Extract the (X, Y) coordinate from the center of the cell holding the provided text.  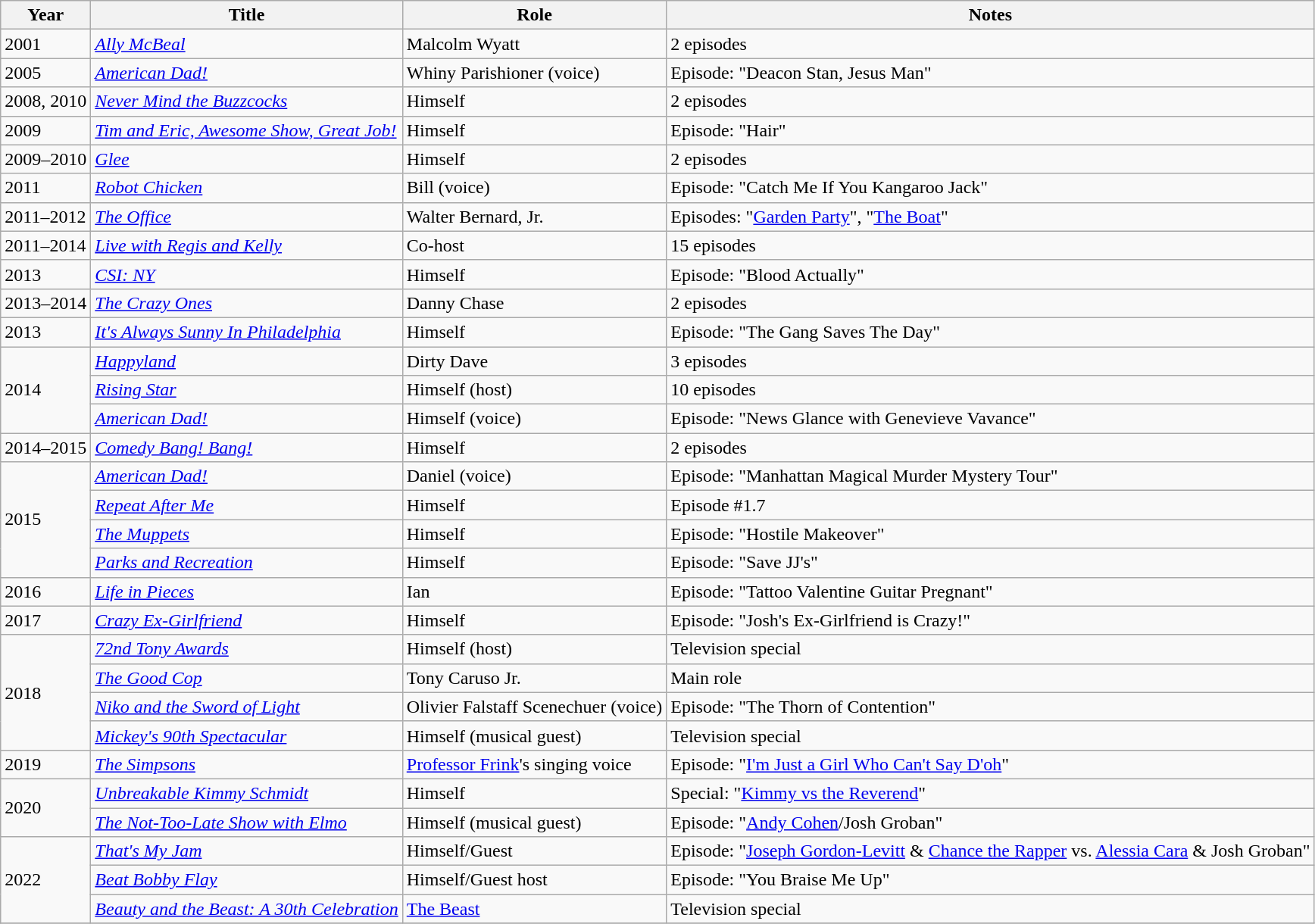
2005 (45, 73)
3 episodes (991, 361)
Comedy Bang! Bang! (247, 448)
2001 (45, 44)
Crazy Ex-Girlfriend (247, 620)
Episode: "Joseph Gordon-Levitt & Chance the Rapper vs. Alessia Cara & Josh Groban" (991, 851)
Himself/Guest host (534, 880)
Episode: "Blood Actually" (991, 274)
Unbreakable Kimmy Schmidt (247, 793)
Special: "Kimmy vs the Reverend" (991, 793)
2016 (45, 592)
Parks and Recreation (247, 563)
Main role (991, 678)
2011 (45, 188)
Tony Caruso Jr. (534, 678)
Episode #1.7 (991, 505)
10 episodes (991, 390)
2019 (45, 764)
Niko and the Sword of Light (247, 707)
CSI: NY (247, 274)
Co-host (534, 245)
2014 (45, 390)
That's My Jam (247, 851)
Professor Frink's singing voice (534, 764)
Bill (voice) (534, 188)
Episode: "You Braise Me Up" (991, 880)
72nd Tony Awards (247, 649)
The Good Cop (247, 678)
Episode: "News Glance with Genevieve Vavance" (991, 419)
2022 (45, 880)
Episode: "Tattoo Valentine Guitar Pregnant" (991, 592)
2020 (45, 807)
Life in Pieces (247, 592)
2018 (45, 692)
It's Always Sunny In Philadelphia (247, 332)
Ally McBeal (247, 44)
2013–2014 (45, 303)
Beauty and the Beast: A 30th Celebration (247, 909)
15 episodes (991, 245)
The Office (247, 217)
Olivier Falstaff Scenechuer (voice) (534, 707)
Danny Chase (534, 303)
Never Mind the Buzzcocks (247, 101)
2009 (45, 130)
Episode: "The Gang Saves The Day" (991, 332)
The Muppets (247, 534)
Episode: "Deacon Stan, Jesus Man" (991, 73)
Role (534, 15)
Episode: "Manhattan Magical Murder Mystery Tour" (991, 476)
Himself (voice) (534, 419)
Episode: "Save JJ's" (991, 563)
Whiny Parishioner (voice) (534, 73)
Himself/Guest (534, 851)
Daniel (voice) (534, 476)
Beat Bobby Flay (247, 880)
The Simpsons (247, 764)
2011–2012 (45, 217)
2014–2015 (45, 448)
The Beast (534, 909)
2009–2010 (45, 159)
Walter Bernard, Jr. (534, 217)
Title (247, 15)
Rising Star (247, 390)
Mickey's 90th Spectacular (247, 735)
Tim and Eric, Awesome Show, Great Job! (247, 130)
The Not-Too-Late Show with Elmo (247, 822)
2008, 2010 (45, 101)
Happyland (247, 361)
Repeat After Me (247, 505)
The Crazy Ones (247, 303)
Episode: "Catch Me If You Kangaroo Jack" (991, 188)
2011–2014 (45, 245)
Episode: "I'm Just a Girl Who Can't Say D'oh" (991, 764)
Live with Regis and Kelly (247, 245)
Episode: "Hostile Makeover" (991, 534)
Episode: "Hair" (991, 130)
Episode: "Josh's Ex-Girlfriend is Crazy!" (991, 620)
Robot Chicken (247, 188)
Ian (534, 592)
Year (45, 15)
2015 (45, 520)
Malcolm Wyatt (534, 44)
Dirty Dave (534, 361)
Episodes: "Garden Party", "The Boat" (991, 217)
Glee (247, 159)
Notes (991, 15)
2017 (45, 620)
Episode: "The Thorn of Contention" (991, 707)
Episode: "Andy Cohen/Josh Groban" (991, 822)
